Extract the [X, Y] coordinate from the center of the cell holding the provided text.  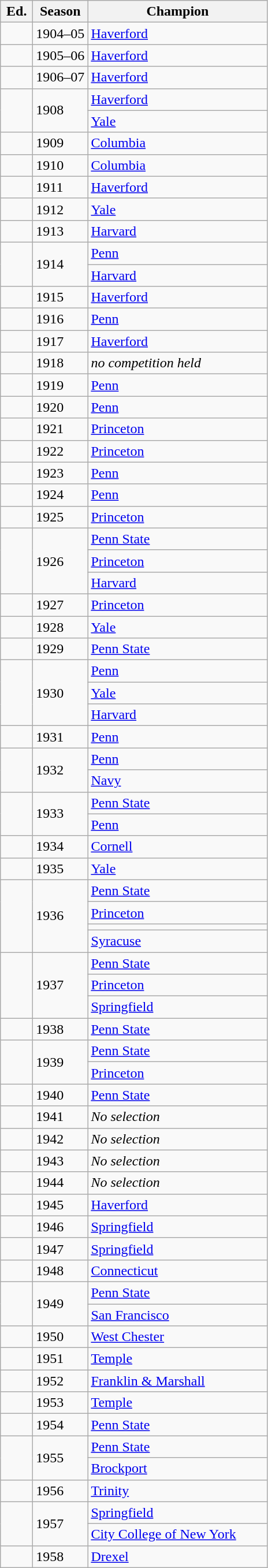
1916 [60, 319]
1952 [60, 1381]
Trinity [178, 1491]
1956 [60, 1491]
1914 [60, 264]
Franklin & Marshall [178, 1381]
1920 [60, 407]
1943 [60, 1161]
1936 [60, 916]
1950 [60, 1337]
1905–06 [60, 55]
West Chester [178, 1337]
1935 [60, 869]
1937 [60, 985]
Champion [178, 12]
1928 [60, 627]
1953 [60, 1403]
1946 [60, 1227]
1945 [60, 1205]
1944 [60, 1183]
1908 [60, 110]
1925 [60, 517]
Navy [178, 781]
Ed. [17, 12]
1922 [60, 451]
1955 [60, 1458]
1913 [60, 231]
1910 [60, 165]
1924 [60, 495]
1909 [60, 143]
1947 [60, 1249]
1923 [60, 473]
1921 [60, 429]
no competition held [178, 363]
Brockport [178, 1469]
1958 [60, 1556]
1904–05 [60, 33]
1948 [60, 1271]
1941 [60, 1117]
1957 [60, 1524]
1912 [60, 209]
1930 [60, 693]
1940 [60, 1095]
1933 [60, 814]
1931 [60, 737]
Syracuse [178, 941]
San Francisco [178, 1315]
1942 [60, 1139]
Cornell [178, 847]
1939 [60, 1062]
City College of New York [178, 1535]
1918 [60, 363]
1932 [60, 770]
Connecticut [178, 1271]
1926 [60, 561]
1906–07 [60, 77]
1917 [60, 341]
1927 [60, 605]
1929 [60, 649]
1919 [60, 385]
1911 [60, 187]
1951 [60, 1359]
Drexel [178, 1556]
1934 [60, 847]
1949 [60, 1303]
1938 [60, 1029]
1954 [60, 1425]
Season [60, 12]
1915 [60, 297]
